Locate the cell with the specified text and output its [x, y] center coordinate. 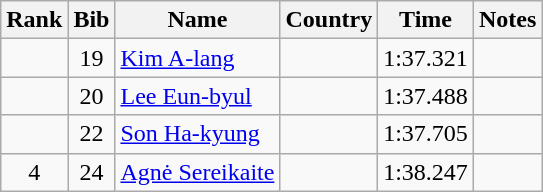
Name [198, 20]
19 [92, 58]
1:37.488 [426, 96]
Son Ha-kyung [198, 134]
Rank [34, 20]
Kim A-lang [198, 58]
Lee Eun-byul [198, 96]
Time [426, 20]
Notes [507, 20]
Agnė Sereikaite [198, 172]
24 [92, 172]
Bib [92, 20]
20 [92, 96]
4 [34, 172]
22 [92, 134]
Country [329, 20]
1:37.705 [426, 134]
1:38.247 [426, 172]
1:37.321 [426, 58]
